Extract the [X, Y] coordinate from the center of the cell holding the provided text.  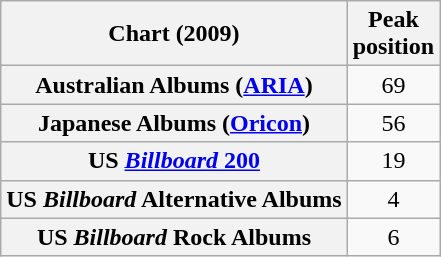
Australian Albums (ARIA) [174, 85]
69 [393, 85]
Chart (2009) [174, 34]
19 [393, 161]
US Billboard Rock Albums [174, 237]
4 [393, 199]
US Billboard 200 [174, 161]
Peakposition [393, 34]
6 [393, 237]
US Billboard Alternative Albums [174, 199]
56 [393, 123]
Japanese Albums (Oricon) [174, 123]
